Capture the cell that displays the provided text and extract its [x, y] central coordinate. 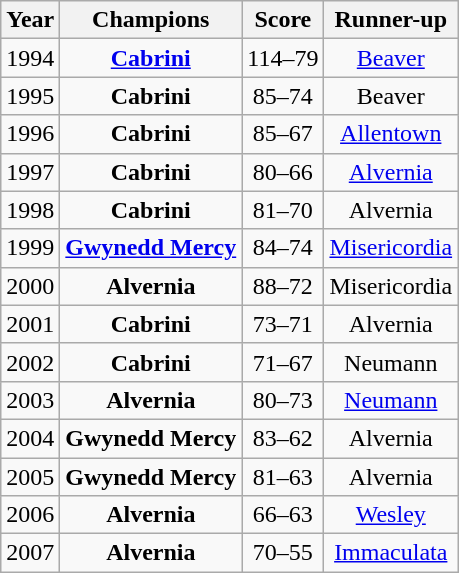
80–66 [283, 172]
Runner-up [391, 20]
114–79 [283, 58]
2001 [30, 324]
2000 [30, 286]
81–70 [283, 210]
Immaculata [391, 553]
88–72 [283, 286]
1998 [30, 210]
70–55 [283, 553]
83–62 [283, 438]
2004 [30, 438]
73–71 [283, 324]
Year [30, 20]
1996 [30, 134]
66–63 [283, 515]
85–67 [283, 134]
2007 [30, 553]
2005 [30, 477]
85–74 [283, 96]
Wesley [391, 515]
71–67 [283, 362]
1995 [30, 96]
1997 [30, 172]
Allentown [391, 134]
Score [283, 20]
Champions [151, 20]
84–74 [283, 248]
1994 [30, 58]
2003 [30, 400]
2002 [30, 362]
2006 [30, 515]
81–63 [283, 477]
1999 [30, 248]
80–73 [283, 400]
